Determine the [X, Y] coordinate at the center of the cell enclosing the given text.  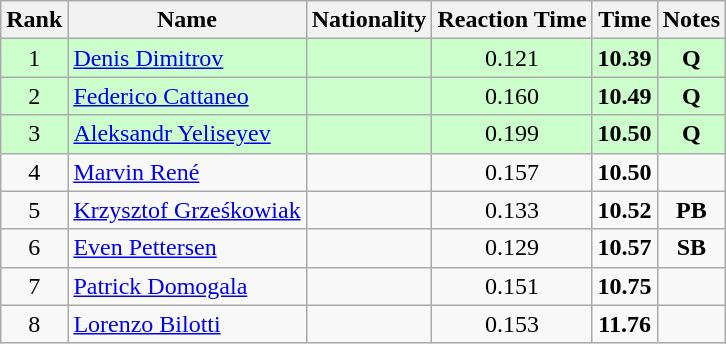
10.75 [624, 286]
PB [691, 210]
Even Pettersen [187, 248]
Federico Cattaneo [187, 96]
10.39 [624, 58]
Denis Dimitrov [187, 58]
Aleksandr Yeliseyev [187, 134]
Time [624, 20]
0.151 [512, 286]
2 [34, 96]
11.76 [624, 324]
4 [34, 172]
10.57 [624, 248]
7 [34, 286]
0.157 [512, 172]
Patrick Domogala [187, 286]
3 [34, 134]
0.153 [512, 324]
5 [34, 210]
0.133 [512, 210]
Name [187, 20]
10.49 [624, 96]
8 [34, 324]
SB [691, 248]
0.121 [512, 58]
0.160 [512, 96]
Marvin René [187, 172]
Reaction Time [512, 20]
0.199 [512, 134]
Nationality [369, 20]
Rank [34, 20]
0.129 [512, 248]
6 [34, 248]
Lorenzo Bilotti [187, 324]
Notes [691, 20]
Krzysztof Grześkowiak [187, 210]
1 [34, 58]
10.52 [624, 210]
